Provide the [x, y] coordinate of the cell's center where the given text is located.  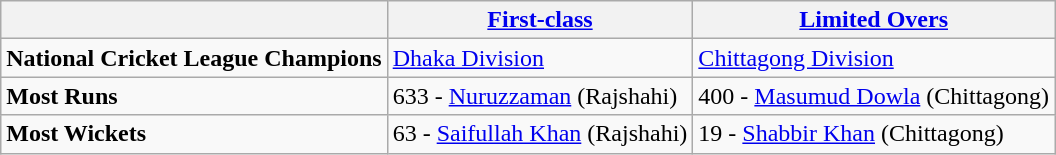
Limited Overs [874, 20]
Chittagong Division [874, 58]
First-class [540, 20]
Most Runs [194, 96]
Most Wickets [194, 134]
19 - Shabbir Khan (Chittagong) [874, 134]
400 - Masumud Dowla (Chittagong) [874, 96]
National Cricket League Champions [194, 58]
Dhaka Division [540, 58]
63 - Saifullah Khan (Rajshahi) [540, 134]
633 - Nuruzzaman (Rajshahi) [540, 96]
